Provide the [X, Y] coordinate of the cell's center where the given text is located.  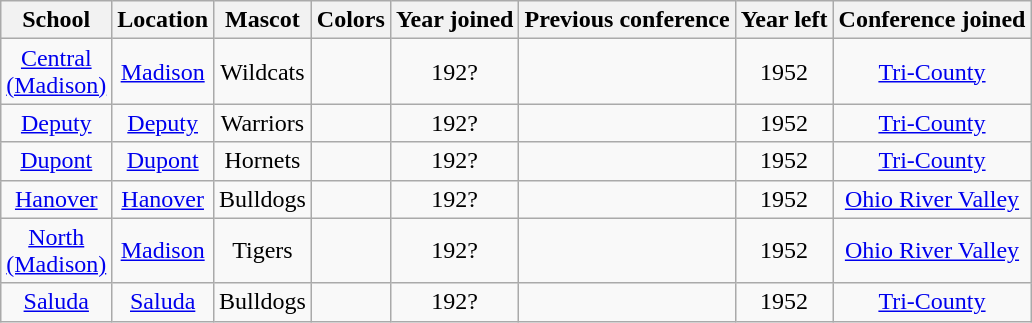
Central (Madison) [56, 72]
Tigers [263, 250]
Wildcats [263, 72]
Colors [350, 20]
Year joined [454, 20]
School [56, 20]
Previous conference [627, 20]
Location [163, 20]
Warriors [263, 123]
Mascot [263, 20]
Conference joined [932, 20]
Year left [784, 20]
North (Madison) [56, 250]
Hornets [263, 161]
